Determine the (x, y) coordinate at the center of the cell enclosing the given text.  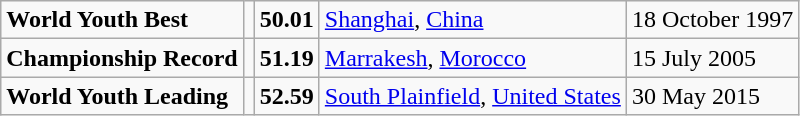
Marrakesh, Morocco (472, 58)
52.59 (286, 96)
World Youth Leading (122, 96)
South Plainfield, United States (472, 96)
50.01 (286, 20)
18 October 1997 (712, 20)
Championship Record (122, 58)
World Youth Best (122, 20)
30 May 2015 (712, 96)
15 July 2005 (712, 58)
Shanghai, China (472, 20)
51.19 (286, 58)
